From the cell containing the given text, extract its center point as [x, y] coordinate. 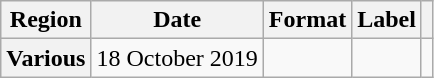
18 October 2019 [177, 58]
Region [46, 20]
Date [177, 20]
Format [307, 20]
Label [387, 20]
Various [46, 58]
